Identify which cell holds the provided text, then report its [x, y] central coordinate. 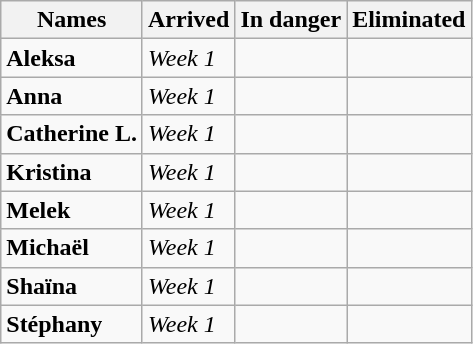
Aleksa [72, 58]
Names [72, 20]
Stéphany [72, 324]
Melek [72, 210]
Shaïna [72, 286]
Eliminated [409, 20]
Michaël [72, 248]
Arrived [188, 20]
Catherine L. [72, 134]
Anna [72, 96]
In danger [291, 20]
Kristina [72, 172]
